Find where the given text appears and provide that cell's center as (x, y) coordinate. 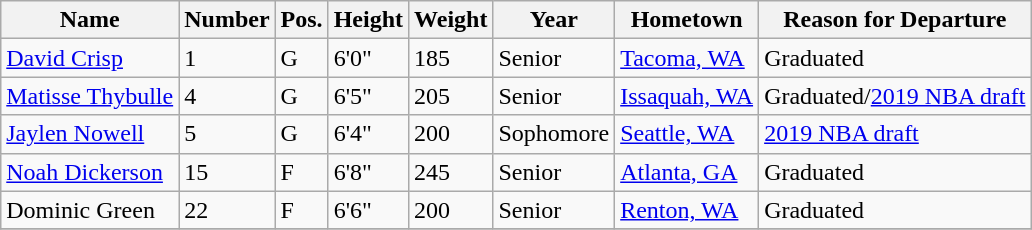
Seattle, WA (687, 134)
15 (227, 172)
Pos. (302, 20)
Reason for Departure (895, 20)
Jaylen Nowell (90, 134)
245 (451, 172)
Dominic Green (90, 210)
Graduated/2019 NBA draft (895, 96)
6'4" (368, 134)
6'0" (368, 58)
Issaquah, WA (687, 96)
Atlanta, GA (687, 172)
1 (227, 58)
Tacoma, WA (687, 58)
David Crisp (90, 58)
Number (227, 20)
205 (451, 96)
Height (368, 20)
Year (554, 20)
Name (90, 20)
6'8" (368, 172)
185 (451, 58)
6'6" (368, 210)
Hometown (687, 20)
2019 NBA draft (895, 134)
4 (227, 96)
Matisse Thybulle (90, 96)
22 (227, 210)
5 (227, 134)
Sophomore (554, 134)
Renton, WA (687, 210)
Weight (451, 20)
6'5" (368, 96)
Noah Dickerson (90, 172)
